Provide the (x, y) coordinate of the cell's center where the given text is located.  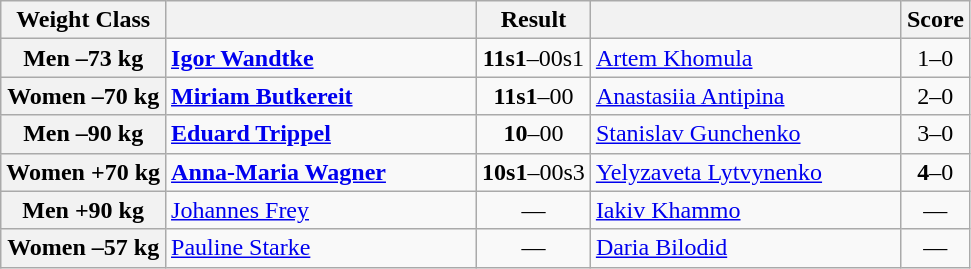
Yelyzaveta Lytvynenko (746, 172)
Pauline Starke (322, 248)
Men –90 kg (84, 134)
Stanislav Gunchenko (746, 134)
Anastasiia Antipina (746, 96)
Weight Class (84, 20)
Iakiv Khammo (746, 210)
11s1–00 (534, 96)
Artem Khomula (746, 58)
Score (935, 20)
10–00 (534, 134)
Daria Bilodid (746, 248)
Result (534, 20)
Women –57 kg (84, 248)
3–0 (935, 134)
11s1–00s1 (534, 58)
1–0 (935, 58)
Men +90 kg (84, 210)
Johannes Frey (322, 210)
Men –73 kg (84, 58)
2–0 (935, 96)
Women –70 kg (84, 96)
Miriam Butkereit (322, 96)
10s1–00s3 (534, 172)
4–0 (935, 172)
Eduard Trippel (322, 134)
Igor Wandtke (322, 58)
Women +70 kg (84, 172)
Anna-Maria Wagner (322, 172)
